Determine the (X, Y) coordinate at the center of the cell enclosing the given text.  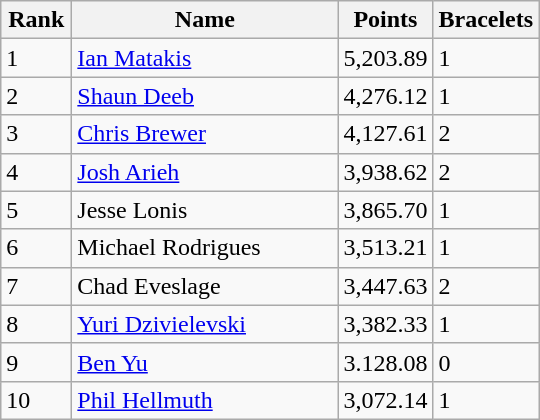
6 (36, 248)
3,382.33 (386, 324)
Yuri Dzivielevski (205, 324)
0 (486, 362)
7 (36, 286)
10 (36, 400)
Ian Matakis (205, 58)
3,938.62 (386, 172)
Rank (36, 20)
Bracelets (486, 20)
Ben Yu (205, 362)
Jesse Lonis (205, 210)
Phil Hellmuth (205, 400)
Josh Arieh (205, 172)
3,447.63 (386, 286)
Chris Brewer (205, 134)
Name (205, 20)
Michael Rodrigues (205, 248)
8 (36, 324)
4,127.61 (386, 134)
5 (36, 210)
4,276.12 (386, 96)
Chad Eveslage (205, 286)
3,513.21 (386, 248)
3,865.70 (386, 210)
Shaun Deeb (205, 96)
4 (36, 172)
Points (386, 20)
3 (36, 134)
3,072.14 (386, 400)
9 (36, 362)
5,203.89 (386, 58)
3.128.08 (386, 362)
